Return (X, Y) of the center of cell containing provided text 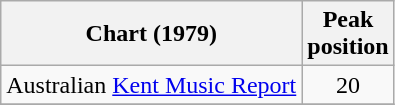
Chart (1979) (152, 34)
20 (348, 85)
Australian Kent Music Report (152, 85)
Peakposition (348, 34)
